Return the [x, y] coordinate for the center point of the cell that contains the specified text.  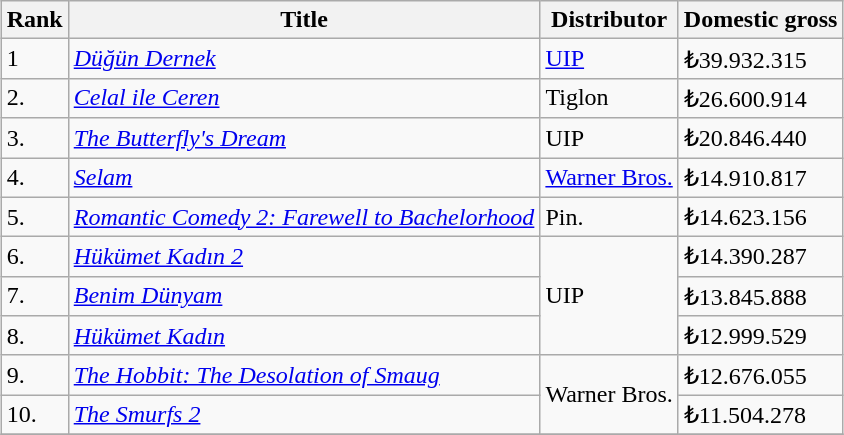
3. [34, 138]
8. [34, 336]
₺12.999.529 [760, 336]
₺20.846.440 [760, 138]
2. [34, 98]
The Hobbit: The Desolation of Smaug [304, 375]
₺11.504.278 [760, 415]
Romantic Comedy 2: Farewell to Bachelorhood [304, 217]
Selam [304, 178]
1 [34, 59]
Title [304, 20]
Benim Dünyam [304, 296]
4. [34, 178]
₺14.623.156 [760, 217]
5. [34, 217]
₺14.390.287 [760, 257]
Hükümet Kadın 2 [304, 257]
Pin. [609, 217]
The Smurfs 2 [304, 415]
Domestic gross [760, 20]
The Butterfly's Dream [304, 138]
9. [34, 375]
10. [34, 415]
₺12.676.055 [760, 375]
Distributor [609, 20]
Tiglon [609, 98]
₺26.600.914 [760, 98]
Düğün Dernek [304, 59]
₺39.932.315 [760, 59]
₺14.910.817 [760, 178]
6. [34, 257]
7. [34, 296]
Rank [34, 20]
₺13.845.888 [760, 296]
Celal ile Ceren [304, 98]
Hükümet Kadın [304, 336]
